Return [X, Y] of the center of cell containing provided text 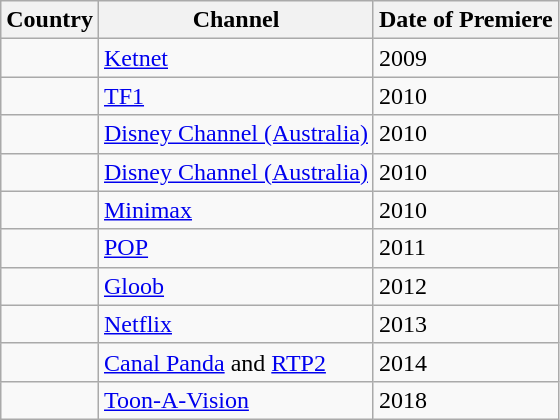
Date of Premiere [466, 20]
TF1 [236, 96]
2013 [466, 324]
Minimax [236, 210]
2011 [466, 248]
POP [236, 248]
Toon-A-Vision [236, 400]
Canal Panda and RTP2 [236, 362]
Netflix [236, 324]
2018 [466, 400]
Channel [236, 20]
Gloob [236, 286]
2012 [466, 286]
Ketnet [236, 58]
2014 [466, 362]
Country [50, 20]
2009 [466, 58]
